Locate the cell with the specified text and output its (x, y) center coordinate. 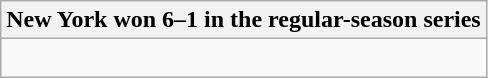
New York won 6–1 in the regular-season series (244, 20)
